Locate the cell with the specified text and output its [x, y] center coordinate. 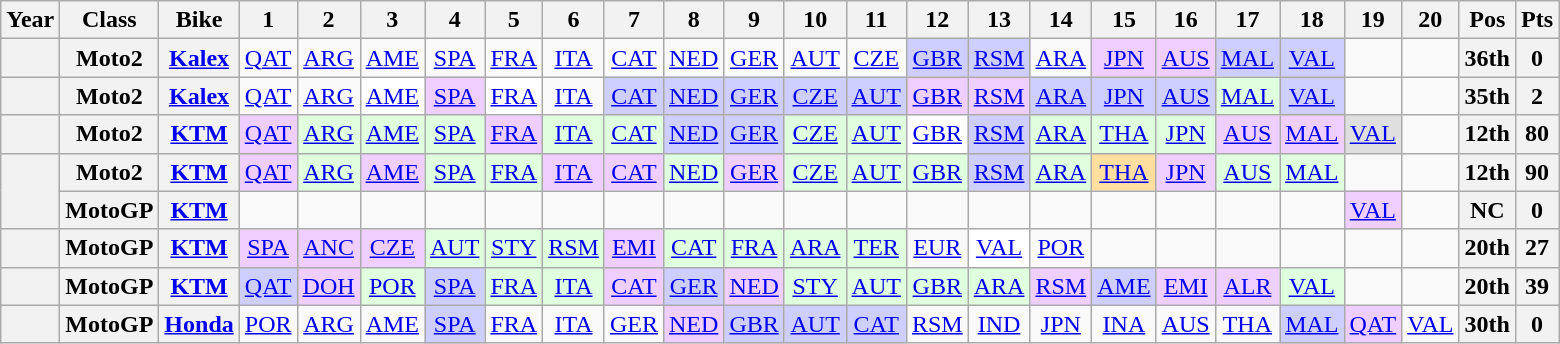
Honda [199, 324]
6 [574, 20]
EUR [937, 248]
INA [1124, 324]
Pos [1487, 20]
Bike [199, 20]
3 [392, 20]
TER [876, 248]
36th [1487, 58]
13 [999, 20]
4 [454, 20]
18 [1312, 20]
IND [999, 324]
19 [1373, 20]
27 [1536, 248]
5 [514, 20]
ANC [328, 248]
14 [1061, 20]
16 [1186, 20]
ALR [1247, 286]
Year [30, 20]
11 [876, 20]
9 [754, 20]
1 [268, 20]
DOH [328, 286]
17 [1247, 20]
Class [110, 20]
12 [937, 20]
15 [1124, 20]
Pts [1536, 20]
30th [1487, 324]
39 [1536, 286]
8 [693, 20]
35th [1487, 96]
90 [1536, 172]
20 [1430, 20]
10 [815, 20]
80 [1536, 134]
NC [1487, 210]
7 [634, 20]
